Output the (X, Y) coordinate of the center of the cell containing the given text.  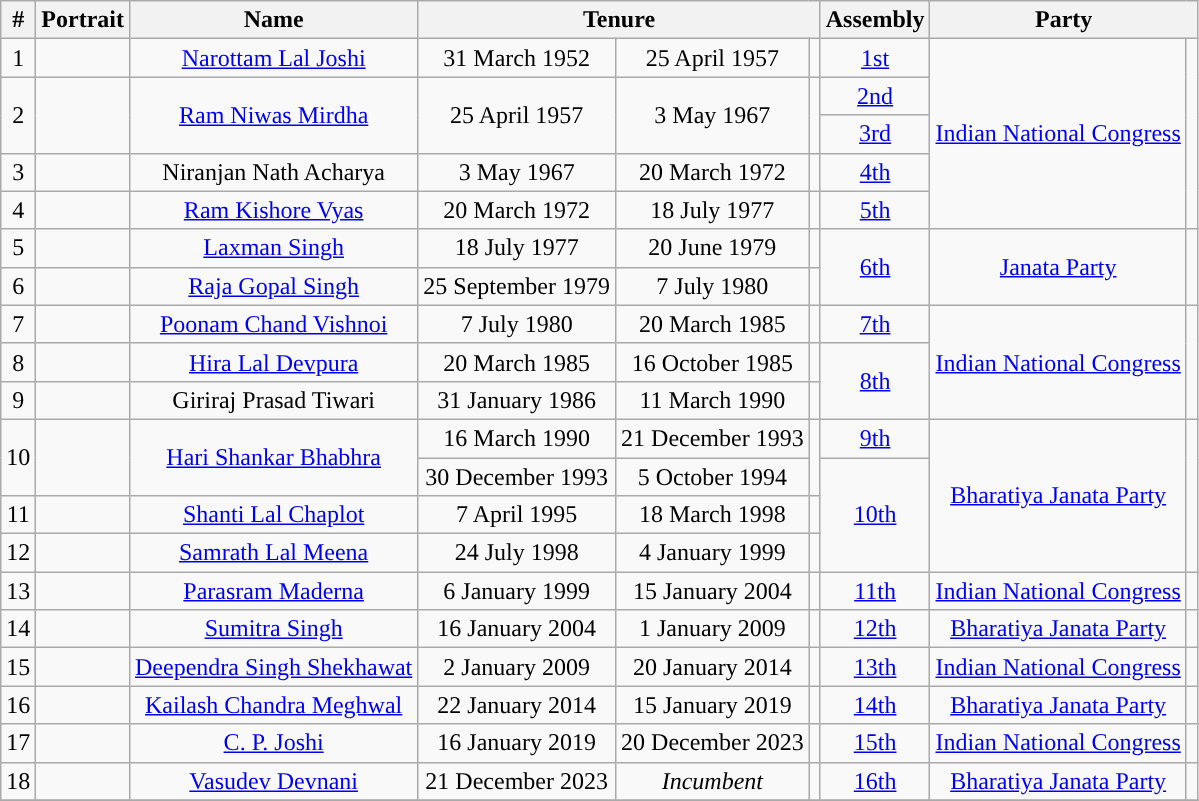
Vasudev Devnani (273, 781)
4th (875, 172)
31 January 1986 (517, 400)
24 July 1998 (517, 553)
14th (875, 705)
16th (875, 781)
20 January 2014 (713, 667)
Shanti Lal Chaplot (273, 515)
Parasram Maderna (273, 591)
Incumbent (713, 781)
Ram Kishore Vyas (273, 210)
Hira Lal Devpura (273, 362)
7 April 1995 (517, 515)
8 (18, 362)
8th (875, 381)
Party (1064, 20)
1 January 2009 (713, 629)
13th (875, 667)
16 (18, 705)
18 (18, 781)
5 October 1994 (713, 477)
2 (18, 115)
5 (18, 248)
16 March 1990 (517, 438)
Ram Niwas Mirdha (273, 115)
Deependra Singh Shekhawat (273, 667)
25 September 1979 (517, 286)
16 January 2019 (517, 743)
15th (875, 743)
Hari Shankar Bhabhra (273, 457)
16 January 2004 (517, 629)
13 (18, 591)
20 December 2023 (713, 743)
2nd (875, 96)
1st (875, 58)
Tenure (619, 20)
18 March 1998 (713, 515)
31 March 1952 (517, 58)
Janata Party (1058, 267)
1 (18, 58)
14 (18, 629)
21 December 2023 (517, 781)
22 January 2014 (517, 705)
Samrath Lal Meena (273, 553)
6th (875, 267)
3rd (875, 134)
10th (875, 515)
Raja Gopal Singh (273, 286)
Giriraj Prasad Tiwari (273, 400)
11th (875, 591)
10 (18, 457)
C. P. Joshi (273, 743)
20 June 1979 (713, 248)
15 January 2019 (713, 705)
Name (273, 20)
11 (18, 515)
4 (18, 210)
4 January 1999 (713, 553)
2 January 2009 (517, 667)
12th (875, 629)
17 (18, 743)
3 (18, 172)
5th (875, 210)
7th (875, 324)
Portrait (83, 20)
6 (18, 286)
15 (18, 667)
Assembly (875, 20)
Sumitra Singh (273, 629)
Niranjan Nath Acharya (273, 172)
7 (18, 324)
6 January 1999 (517, 591)
30 December 1993 (517, 477)
Kailash Chandra Meghwal (273, 705)
11 March 1990 (713, 400)
15 January 2004 (713, 591)
9th (875, 438)
Laxman Singh (273, 248)
12 (18, 553)
9 (18, 400)
21 December 1993 (713, 438)
Poonam Chand Vishnoi (273, 324)
Narottam Lal Joshi (273, 58)
# (18, 20)
16 October 1985 (713, 362)
